Return (x, y) of the center of cell containing provided text 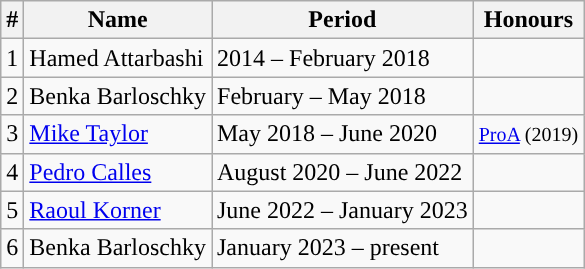
# (12, 20)
May 2018 – June 2020 (343, 134)
January 2023 – present (343, 248)
Honours (528, 20)
ProA (2019) (528, 134)
Pedro Calles (118, 172)
6 (12, 248)
4 (12, 172)
Hamed Attarbashi (118, 58)
Raoul Korner (118, 210)
June 2022 – January 2023 (343, 210)
5 (12, 210)
Period (343, 20)
2014 – February 2018 (343, 58)
3 (12, 134)
2 (12, 96)
1 (12, 58)
February – May 2018 (343, 96)
Name (118, 20)
Mike Taylor (118, 134)
August 2020 – June 2022 (343, 172)
